Provide the (X, Y) coordinate of the cell's center where the given text is located.  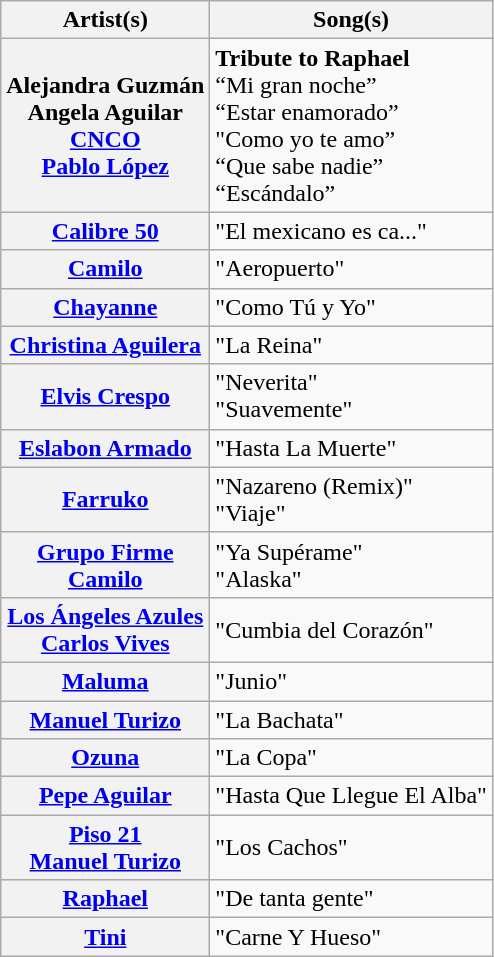
"Como Tú y Yo" (352, 307)
"Aeropuerto" (352, 269)
"Nazareno (Remix)""Viaje" (352, 500)
"La Copa" (352, 758)
"Junio" (352, 681)
Grupo FirmeCamilo (106, 564)
"Hasta Que Llegue El Alba" (352, 796)
Eslabon Armado (106, 448)
Camilo (106, 269)
Tribute to Raphael“Mi gran noche”“Estar enamorado”"Como yo te amo”“Que sabe nadie”“Escándalo” (352, 126)
Artist(s) (106, 20)
"La Bachata" (352, 719)
"De tanta gente" (352, 899)
Maluma (106, 681)
Farruko (106, 500)
"Los Cachos" (352, 848)
Los Ángeles AzulesCarlos Vives (106, 630)
"Carne Y Hueso" (352, 937)
Raphael (106, 899)
Christina Aguilera (106, 345)
Calibre 50 (106, 231)
Ozuna (106, 758)
Manuel Turizo (106, 719)
Song(s) (352, 20)
"Hasta La Muerte" (352, 448)
Piso 21Manuel Turizo (106, 848)
Pepe Aguilar (106, 796)
"Cumbia del Corazón" (352, 630)
"Ya Supérame""Alaska" (352, 564)
Alejandra GuzmánAngela AguilarCNCOPablo López (106, 126)
"El mexicano es ca..." (352, 231)
"Neverita""Suavemente" (352, 396)
Tini (106, 937)
Chayanne (106, 307)
"La Reina" (352, 345)
Elvis Crespo (106, 396)
